Determine the (x, y) coordinate at the center of the cell enclosing the given text.  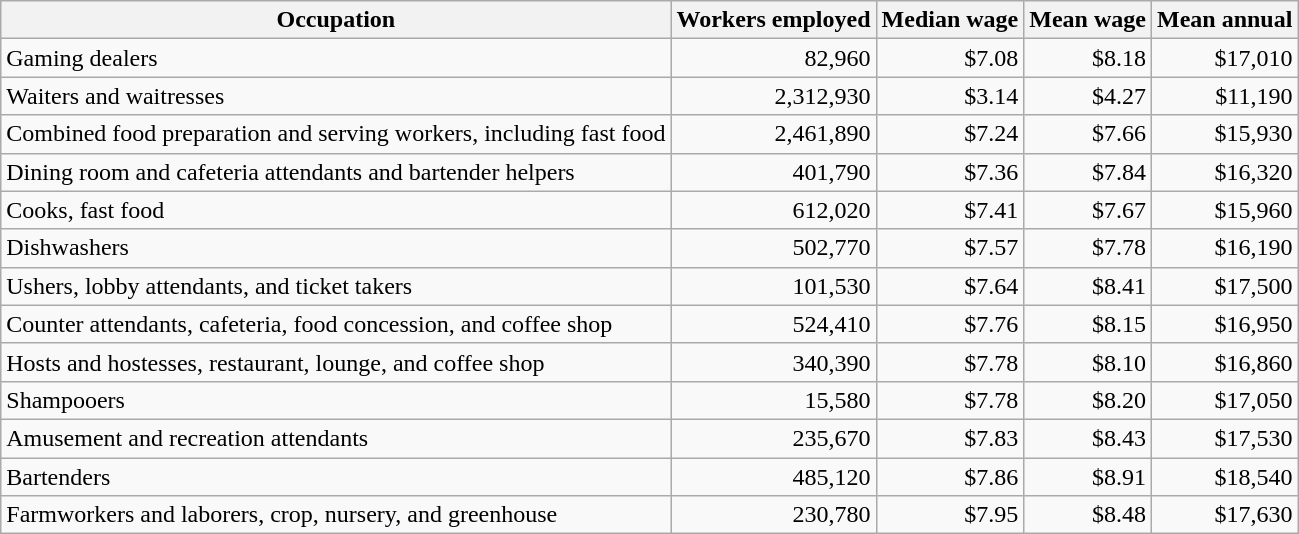
$11,190 (1224, 96)
$7.83 (950, 438)
Bartenders (336, 477)
15,580 (774, 400)
230,780 (774, 515)
$15,960 (1224, 210)
$7.08 (950, 58)
$17,050 (1224, 400)
Counter attendants, cafeteria, food concession, and coffee shop (336, 324)
$8.18 (1088, 58)
Dishwashers (336, 248)
612,020 (774, 210)
$18,540 (1224, 477)
502,770 (774, 248)
485,120 (774, 477)
$7.84 (1088, 172)
$3.14 (950, 96)
524,410 (774, 324)
Mean wage (1088, 20)
Occupation (336, 20)
Ushers, lobby attendants, and ticket takers (336, 286)
$16,320 (1224, 172)
2,312,930 (774, 96)
Dining room and cafeteria attendants and bartender helpers (336, 172)
$7.57 (950, 248)
82,960 (774, 58)
$7.64 (950, 286)
Amusement and recreation attendants (336, 438)
Median wage (950, 20)
$7.41 (950, 210)
Hosts and hostesses, restaurant, lounge, and coffee shop (336, 362)
$7.95 (950, 515)
$16,190 (1224, 248)
Workers employed (774, 20)
Combined food preparation and serving workers, including fast food (336, 134)
$7.66 (1088, 134)
Mean annual (1224, 20)
$7.67 (1088, 210)
Waiters and waitresses (336, 96)
Cooks, fast food (336, 210)
$17,010 (1224, 58)
$16,860 (1224, 362)
Farmworkers and laborers, crop, nursery, and greenhouse (336, 515)
$7.36 (950, 172)
$8.91 (1088, 477)
2,461,890 (774, 134)
$17,500 (1224, 286)
$7.76 (950, 324)
Shampooers (336, 400)
401,790 (774, 172)
$17,630 (1224, 515)
$4.27 (1088, 96)
$8.15 (1088, 324)
$8.48 (1088, 515)
$7.24 (950, 134)
340,390 (774, 362)
$17,530 (1224, 438)
$7.86 (950, 477)
101,530 (774, 286)
$15,930 (1224, 134)
235,670 (774, 438)
$8.41 (1088, 286)
Gaming dealers (336, 58)
$8.10 (1088, 362)
$16,950 (1224, 324)
$8.43 (1088, 438)
$8.20 (1088, 400)
